Find where the given text appears and provide that cell's center as [X, Y] coordinate. 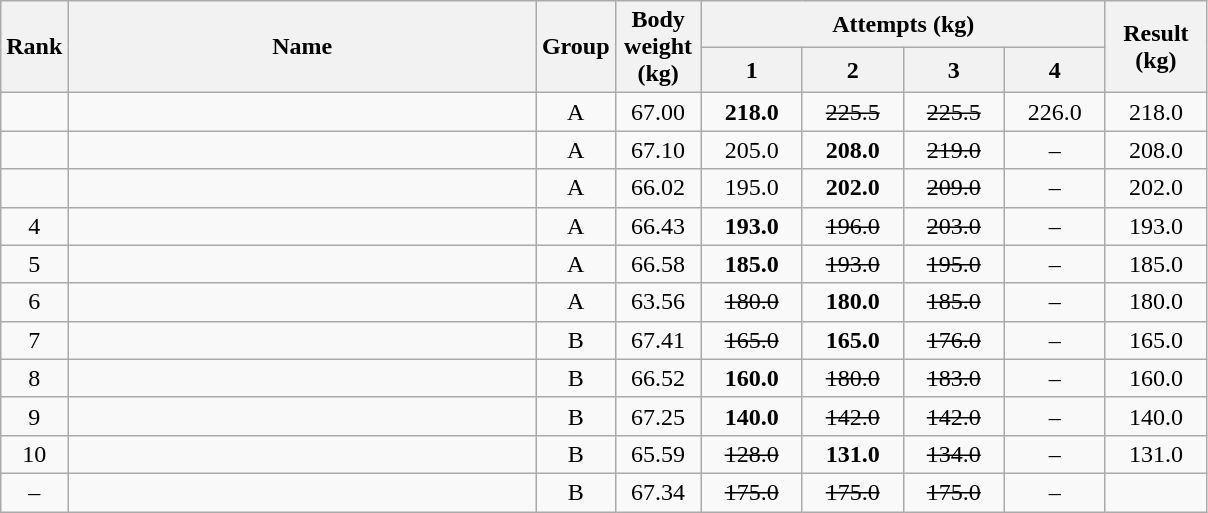
10 [34, 454]
63.56 [658, 302]
67.34 [658, 492]
5 [34, 264]
Group [576, 47]
134.0 [954, 454]
209.0 [954, 188]
66.43 [658, 226]
67.25 [658, 416]
Body weight (kg) [658, 47]
8 [34, 378]
183.0 [954, 378]
6 [34, 302]
9 [34, 416]
3 [954, 70]
Result (kg) [1156, 47]
65.59 [658, 454]
219.0 [954, 150]
203.0 [954, 226]
226.0 [1054, 112]
128.0 [752, 454]
1 [752, 70]
Name [302, 47]
Attempts (kg) [903, 24]
67.41 [658, 340]
Rank [34, 47]
205.0 [752, 150]
66.02 [658, 188]
67.00 [658, 112]
66.52 [658, 378]
176.0 [954, 340]
67.10 [658, 150]
66.58 [658, 264]
7 [34, 340]
196.0 [852, 226]
2 [852, 70]
